For the text-containing cell, return its midpoint in (x, y) coordinate format. 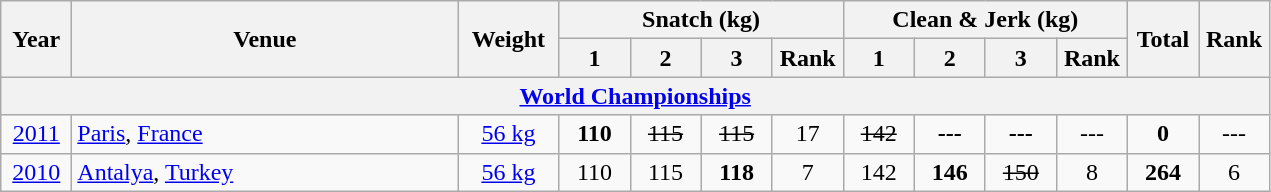
Venue (265, 39)
Clean & Jerk (kg) (985, 20)
150 (1020, 172)
Total (1162, 39)
2010 (36, 172)
17 (808, 134)
0 (1162, 134)
Paris, France (265, 134)
Snatch (kg) (701, 20)
6 (1234, 172)
8 (1092, 172)
2011 (36, 134)
Antalya, Turkey (265, 172)
Year (36, 39)
264 (1162, 172)
World Championships (636, 96)
146 (950, 172)
118 (736, 172)
7 (808, 172)
Weight (508, 39)
